Pinpoint the cell where the given text exists, returning its [X, Y] midpoint coordinate. 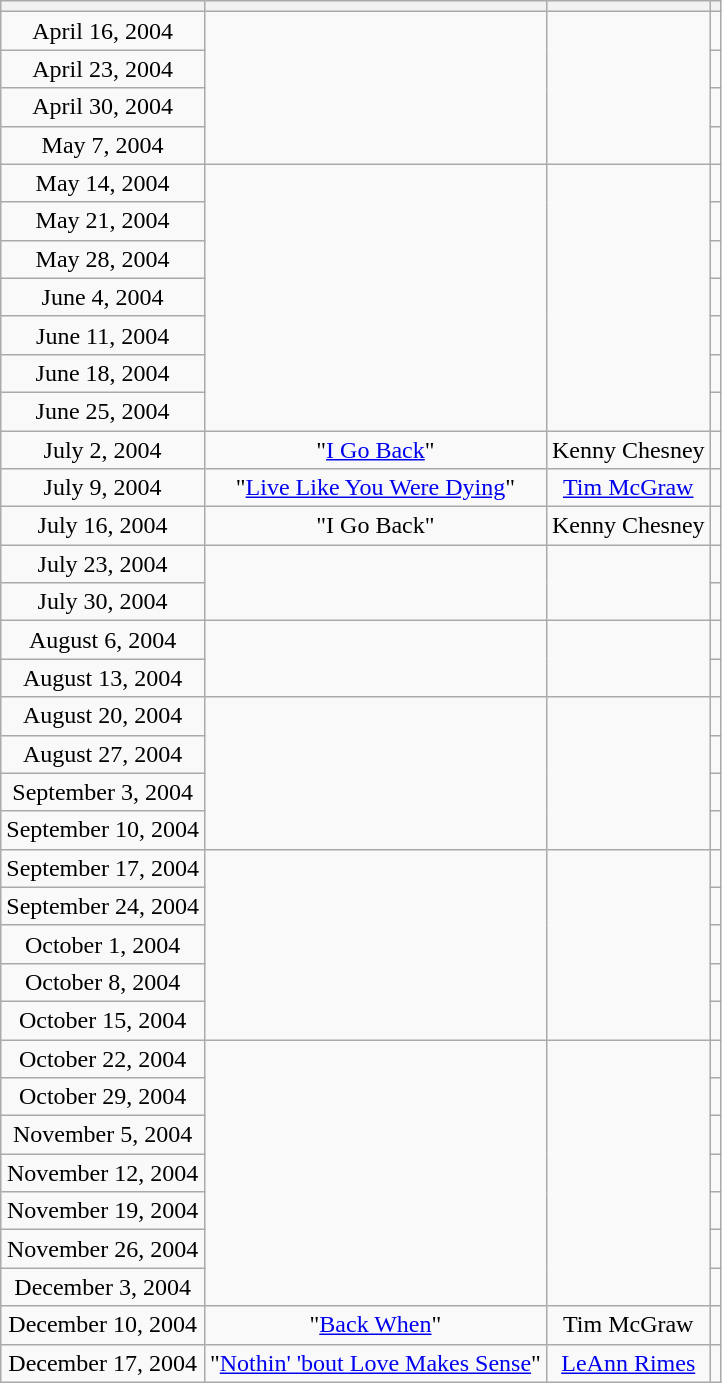
September 24, 2004 [103, 906]
December 17, 2004 [103, 1363]
LeAnn Rimes [628, 1363]
September 3, 2004 [103, 792]
October 1, 2004 [103, 944]
August 6, 2004 [103, 640]
August 13, 2004 [103, 678]
June 4, 2004 [103, 297]
September 10, 2004 [103, 830]
August 27, 2004 [103, 754]
July 16, 2004 [103, 526]
October 15, 2004 [103, 1020]
September 17, 2004 [103, 868]
July 9, 2004 [103, 488]
December 3, 2004 [103, 1287]
May 14, 2004 [103, 183]
November 26, 2004 [103, 1249]
July 2, 2004 [103, 449]
May 28, 2004 [103, 259]
July 23, 2004 [103, 564]
November 12, 2004 [103, 1173]
"Live Like You Were Dying" [375, 488]
December 10, 2004 [103, 1325]
June 25, 2004 [103, 411]
November 5, 2004 [103, 1135]
"Back When" [375, 1325]
April 30, 2004 [103, 107]
"Nothin' 'bout Love Makes Sense" [375, 1363]
October 22, 2004 [103, 1059]
July 30, 2004 [103, 602]
August 20, 2004 [103, 716]
May 21, 2004 [103, 221]
October 8, 2004 [103, 982]
November 19, 2004 [103, 1211]
May 7, 2004 [103, 145]
October 29, 2004 [103, 1097]
April 23, 2004 [103, 69]
April 16, 2004 [103, 31]
June 11, 2004 [103, 335]
June 18, 2004 [103, 373]
